Extract the [x, y] coordinate from the center of the cell holding the provided text.  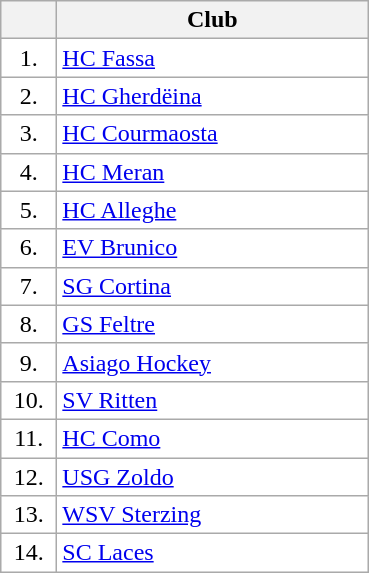
8. [29, 324]
9. [29, 362]
Club [212, 20]
3. [29, 134]
HC Meran [212, 172]
HC Como [212, 438]
EV Brunico [212, 248]
GS Feltre [212, 324]
USG Zoldo [212, 477]
SG Cortina [212, 286]
14. [29, 553]
HC Gherdëina [212, 96]
13. [29, 515]
SC Laces [212, 553]
WSV Sterzing [212, 515]
11. [29, 438]
10. [29, 400]
2. [29, 96]
4. [29, 172]
Asiago Hockey [212, 362]
1. [29, 58]
12. [29, 477]
HC Courmaosta [212, 134]
SV Ritten [212, 400]
HC Alleghe [212, 210]
7. [29, 286]
5. [29, 210]
HC Fassa [212, 58]
6. [29, 248]
